Locate the cell with the specified text and output its (X, Y) center coordinate. 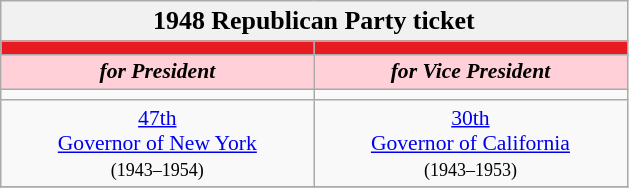
47thGovernor of New York(1943–1954) (158, 144)
30thGovernor of California(1943–1953) (470, 144)
1948 Republican Party ticket (314, 21)
for President (158, 72)
for Vice President (470, 72)
